Detect which cell encompasses the target text, then output its [X, Y] center coordinate. 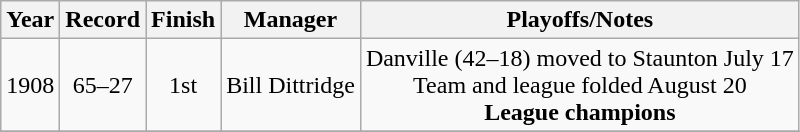
Finish [184, 20]
Playoffs/Notes [580, 20]
65–27 [103, 85]
Manager [291, 20]
1908 [30, 85]
Danville (42–18) moved to Staunton July 17Team and league folded August 20League champions [580, 85]
Year [30, 20]
Bill Dittridge [291, 85]
Record [103, 20]
1st [184, 85]
